Detect which cell encompasses the target text, then output its (x, y) center coordinate. 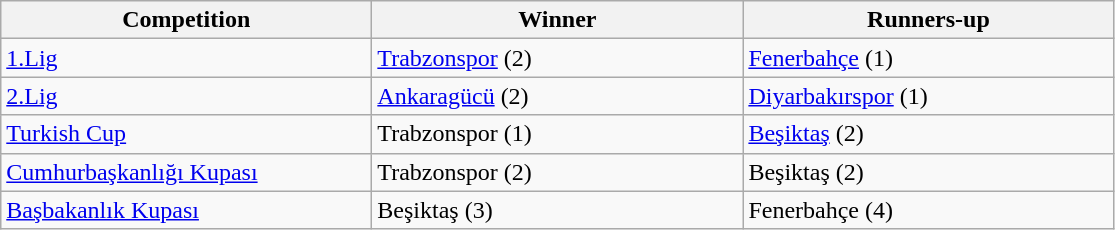
Winner (558, 20)
Başbakanlık Kupası (186, 210)
Fenerbahçe (4) (928, 210)
Runners-up (928, 20)
Diyarbakırspor (1) (928, 96)
Beşiktaş (3) (558, 210)
Fenerbahçe (1) (928, 58)
Ankaragücü (2) (558, 96)
Turkish Cup (186, 134)
Cumhurbaşkanlığı Kupası (186, 172)
Competition (186, 20)
2.Lig (186, 96)
Trabzonspor (1) (558, 134)
1.Lig (186, 58)
